Identify which cell holds the provided text, then report its [X, Y] central coordinate. 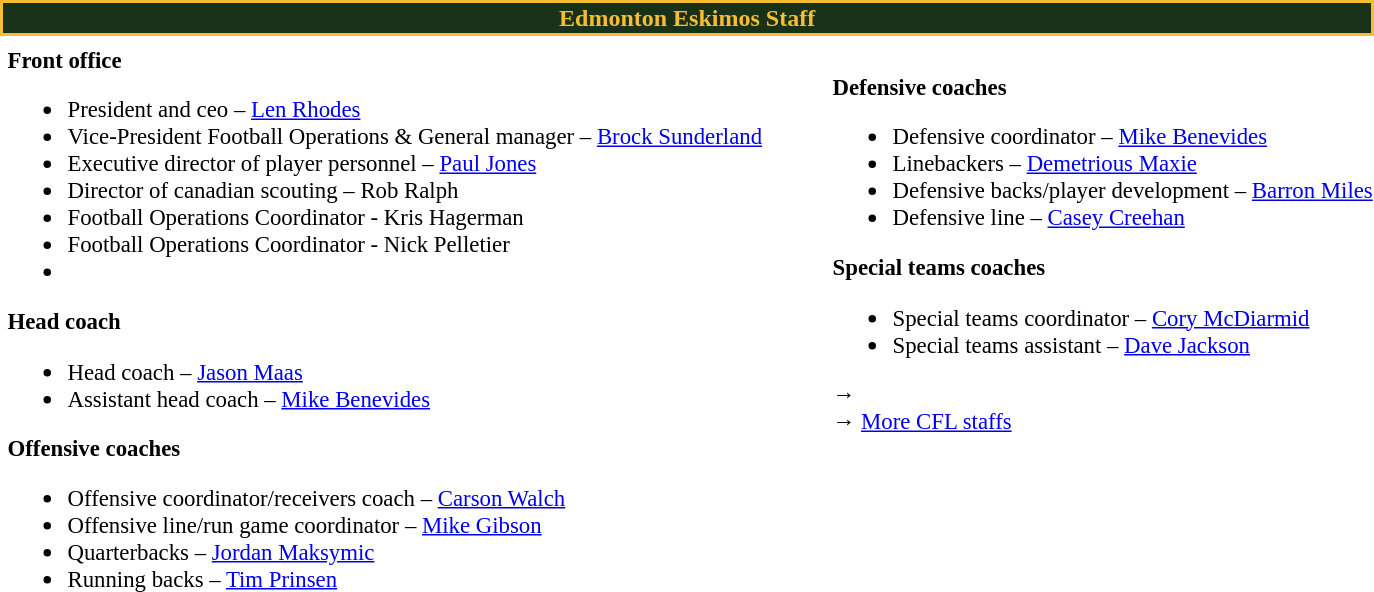
Edmonton Eskimos Staff [687, 18]
